Return [x, y] of the center of cell containing provided text 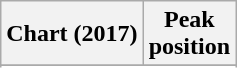
Peakposition [189, 34]
Chart (2017) [72, 34]
